Detect which cell encompasses the target text, then output its (x, y) center coordinate. 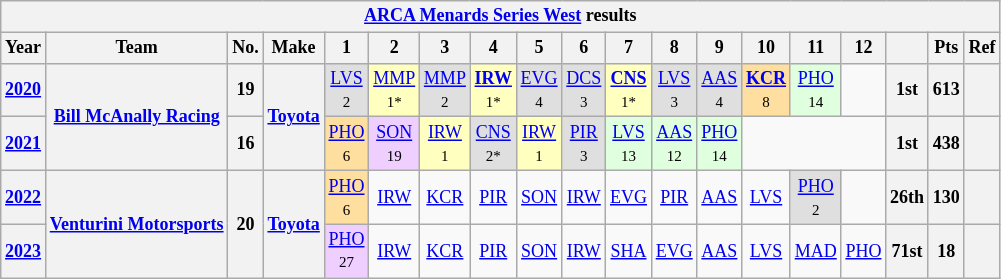
3 (446, 48)
SON19 (394, 144)
MMP1* (394, 90)
2022 (24, 197)
LVS2 (346, 90)
16 (246, 144)
Ref (982, 48)
PHO (864, 251)
20 (246, 224)
19 (246, 90)
LVS13 (629, 144)
1 (346, 48)
11 (816, 48)
Pts (946, 48)
ARCA Menards Series West results (500, 16)
Team (136, 48)
CNS2* (493, 144)
No. (246, 48)
KCR8 (766, 90)
PHO27 (346, 251)
2023 (24, 251)
SHA (629, 251)
26th (908, 197)
EVG4 (539, 90)
PHO2 (816, 197)
8 (674, 48)
6 (584, 48)
613 (946, 90)
130 (946, 197)
LVS3 (674, 90)
Bill McAnally Racing (136, 116)
MAD (816, 251)
2021 (24, 144)
AAS12 (674, 144)
DCS3 (584, 90)
71st (908, 251)
Year (24, 48)
10 (766, 48)
Venturini Motorsports (136, 224)
9 (720, 48)
Make (294, 48)
12 (864, 48)
2 (394, 48)
5 (539, 48)
PIR3 (584, 144)
CNS1* (629, 90)
AAS4 (720, 90)
2020 (24, 90)
438 (946, 144)
4 (493, 48)
18 (946, 251)
MMP2 (446, 90)
IRW1* (493, 90)
7 (629, 48)
